Find where the given text appears and provide that cell's center as [x, y] coordinate. 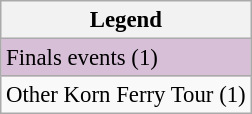
Legend [126, 20]
Other Korn Ferry Tour (1) [126, 95]
Finals events (1) [126, 58]
